Detect which cell encompasses the target text, then output its (X, Y) center coordinate. 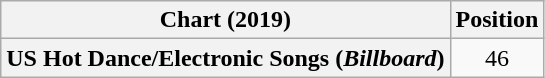
Chart (2019) (226, 20)
46 (497, 58)
US Hot Dance/Electronic Songs (Billboard) (226, 58)
Position (497, 20)
